For the text-containing cell, return its midpoint in [X, Y] coordinate format. 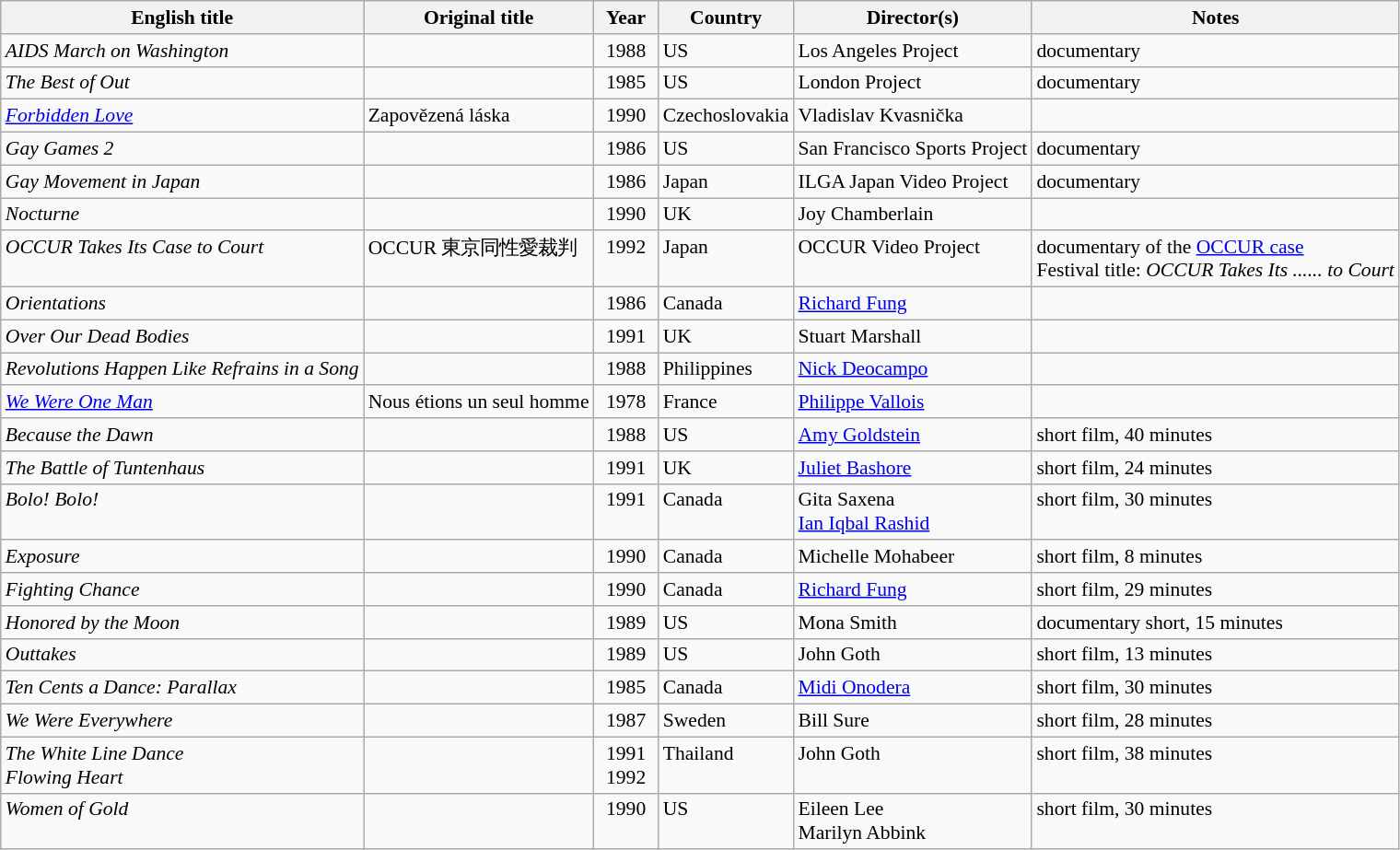
1991 1992 [626, 764]
short film, 40 minutes [1216, 435]
short film, 38 minutes [1216, 764]
Director(s) [912, 17]
1987 [626, 721]
Original title [479, 17]
1978 [626, 402]
OCCUR Video Project [912, 260]
The White Line Dance Flowing Heart [182, 764]
Philippines [726, 369]
OCCUR 東京同性愛裁判 [479, 260]
Forbidden Love [182, 116]
AIDS March on Washington [182, 51]
Nocturne [182, 215]
Gita Saxena Ian Iqbal Rashid [912, 512]
Nous étions un seul homme [479, 402]
Zapovězená láska [479, 116]
English title [182, 17]
Ten Cents a Dance: Parallax [182, 688]
Los Angeles Project [912, 51]
Stuart Marshall [912, 336]
Eileen Lee Marilyn Abbink [912, 821]
Juliet Bashore [912, 468]
short film, 28 minutes [1216, 721]
Notes [1216, 17]
London Project [912, 83]
1992 [626, 260]
Nick Deocampo [912, 369]
Honored by the Moon [182, 623]
Sweden [726, 721]
short film, 13 minutes [1216, 655]
Year [626, 17]
short film, 24 minutes [1216, 468]
Bolo! Bolo! [182, 512]
Amy Goldstein [912, 435]
Fighting Chance [182, 589]
Orientations [182, 304]
short film, 8 minutes [1216, 557]
Because the Dawn [182, 435]
Czechoslovakia [726, 116]
Country [726, 17]
The Best of Out [182, 83]
Philippe Vallois [912, 402]
We Were One Man [182, 402]
Michelle Mohabeer [912, 557]
Over Our Dead Bodies [182, 336]
Gay Movement in Japan [182, 181]
Gay Games 2 [182, 149]
Vladislav Kvasnička [912, 116]
Women of Gold [182, 821]
Joy Chamberlain [912, 215]
Mona Smith [912, 623]
San Francisco Sports Project [912, 149]
France [726, 402]
We Were Everywhere [182, 721]
Outtakes [182, 655]
Midi Onodera [912, 688]
documentary short, 15 minutes [1216, 623]
Bill Sure [912, 721]
OCCUR Takes Its Case to Court [182, 260]
Thailand [726, 764]
Revolutions Happen Like Refrains in a Song [182, 369]
ILGA Japan Video Project [912, 181]
short film, 29 minutes [1216, 589]
documentary of the OCCUR case Festival title: OCCUR Takes Its ...... to Court [1216, 260]
The Battle of Tuntenhaus [182, 468]
Exposure [182, 557]
